Return the [X, Y] coordinate for the center point of the cell that contains the specified text.  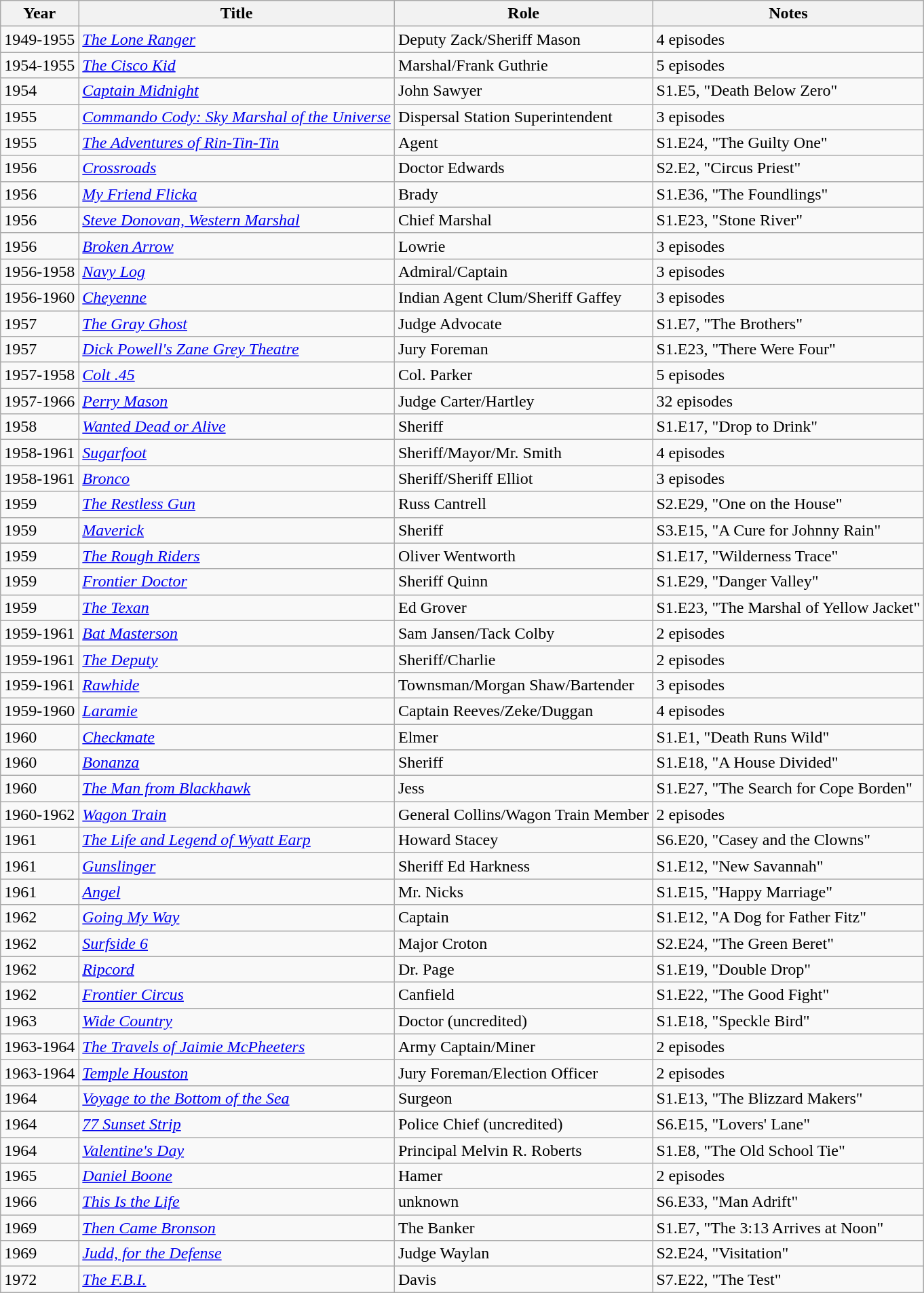
Valentine's Day [237, 1150]
S2.E2, "Circus Priest" [788, 168]
Crossroads [237, 168]
Doctor (uncredited) [523, 1021]
S6.E33, "Man Adrift" [788, 1202]
Sam Jansen/Tack Colby [523, 633]
S1.E13, "The Blizzard Makers" [788, 1098]
Sheriff Quinn [523, 582]
S1.E7, "The Brothers" [788, 324]
Surgeon [523, 1098]
S6.E15, "Lovers' Lane" [788, 1124]
S1.E36, "The Foundlings" [788, 194]
S6.E20, "Casey and the Clowns" [788, 840]
Wagon Train [237, 814]
The Rough Riders [237, 556]
Brady [523, 194]
S1.E22, "The Good Fight" [788, 995]
Year [39, 14]
Agent [523, 143]
Title [237, 14]
The Adventures of Rin-Tin-Tin [237, 143]
Jury Foreman [523, 350]
The Life and Legend of Wyatt Earp [237, 840]
The Travels of Jaimie McPheeters [237, 1047]
1959-1960 [39, 711]
Maverick [237, 530]
Frontier Doctor [237, 582]
S1.E17, "Wilderness Trace" [788, 556]
This Is the Life [237, 1202]
Oliver Wentworth [523, 556]
Russ Cantrell [523, 504]
Marshal/Frank Guthrie [523, 65]
The Gray Ghost [237, 324]
Canfield [523, 995]
The Man from Blackhawk [237, 789]
S3.E15, "A Cure for Johnny Rain" [788, 530]
S1.E23, "The Marshal of Yellow Jacket" [788, 607]
John Sawyer [523, 91]
The Lone Ranger [237, 39]
Dick Powell's Zane Grey Theatre [237, 350]
Wanted Dead or Alive [237, 427]
Police Chief (uncredited) [523, 1124]
Navy Log [237, 271]
S2.E24, "The Green Beret" [788, 943]
Bat Masterson [237, 633]
Sheriff/Charlie [523, 659]
Dr. Page [523, 969]
Going My Way [237, 918]
Colt .45 [237, 375]
Captain [523, 918]
Surfside 6 [237, 943]
S1.E12, "New Savannah" [788, 866]
Ripcord [237, 969]
S2.E29, "One on the House" [788, 504]
Chief Marshal [523, 220]
Doctor Edwards [523, 168]
Commando Cody: Sky Marshal of the Universe [237, 117]
The Cisco Kid [237, 65]
Angel [237, 892]
S1.E18, "A House Divided" [788, 763]
S1.E17, "Drop to Drink" [788, 427]
Judge Carter/Hartley [523, 401]
Wide Country [237, 1021]
S1.E23, "Stone River" [788, 220]
The Texan [237, 607]
1956-1960 [39, 297]
Rawhide [237, 685]
The F.B.I. [237, 1279]
Sheriff/Sheriff Elliot [523, 479]
Principal Melvin R. Roberts [523, 1150]
S1.E5, "Death Below Zero" [788, 91]
Captain Reeves/Zeke/Duggan [523, 711]
Captain Midnight [237, 91]
S1.E7, "The 3:13 Arrives at Noon" [788, 1228]
Steve Donovan, Western Marshal [237, 220]
My Friend Flicka [237, 194]
Dispersal Station Superintendent [523, 117]
1960-1962 [39, 814]
unknown [523, 1202]
Sheriff/Mayor/Mr. Smith [523, 453]
Bronco [237, 479]
The Deputy [237, 659]
Gunslinger [237, 866]
Deputy Zack/Sheriff Mason [523, 39]
77 Sunset Strip [237, 1124]
1966 [39, 1202]
32 episodes [788, 401]
1957-1958 [39, 375]
S2.E24, "Visitation" [788, 1254]
Jess [523, 789]
Admiral/Captain [523, 271]
Judge Waylan [523, 1254]
S1.E19, "Double Drop" [788, 969]
Sugarfoot [237, 453]
Col. Parker [523, 375]
1963 [39, 1021]
Cheyenne [237, 297]
General Collins/Wagon Train Member [523, 814]
The Restless Gun [237, 504]
Laramie [237, 711]
S7.E22, "The Test" [788, 1279]
Judd, for the Defense [237, 1254]
1965 [39, 1176]
Bonanza [237, 763]
1949-1955 [39, 39]
Major Croton [523, 943]
1958 [39, 427]
1957-1966 [39, 401]
1972 [39, 1279]
The Banker [523, 1228]
Judge Advocate [523, 324]
Lowrie [523, 246]
S1.E24, "The Guilty One" [788, 143]
S1.E8, "The Old School Tie" [788, 1150]
1956-1958 [39, 271]
Role [523, 14]
Then Came Bronson [237, 1228]
Elmer [523, 736]
Checkmate [237, 736]
Hamer [523, 1176]
Notes [788, 14]
Army Captain/Miner [523, 1047]
S1.E27, "The Search for Cope Borden" [788, 789]
S1.E23, "There Were Four" [788, 350]
1954 [39, 91]
Davis [523, 1279]
S1.E15, "Happy Marriage" [788, 892]
Jury Foreman/Election Officer [523, 1072]
Voyage to the Bottom of the Sea [237, 1098]
Sheriff Ed Harkness [523, 866]
Townsman/Morgan Shaw/Bartender [523, 685]
S1.E29, "Danger Valley" [788, 582]
S1.E1, "Death Runs Wild" [788, 736]
Mr. Nicks [523, 892]
Temple Houston [237, 1072]
Ed Grover [523, 607]
S1.E18, "Speckle Bird" [788, 1021]
S1.E12, "A Dog for Father Fitz" [788, 918]
Indian Agent Clum/Sheriff Gaffey [523, 297]
1954-1955 [39, 65]
Frontier Circus [237, 995]
Perry Mason [237, 401]
Broken Arrow [237, 246]
Daniel Boone [237, 1176]
Howard Stacey [523, 840]
